Pinpoint the cell where the given text exists, returning its [x, y] midpoint coordinate. 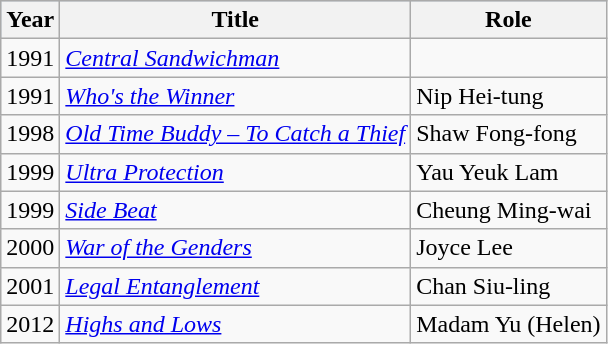
2000 [30, 248]
War of the Genders [236, 248]
Chan Siu-ling [508, 286]
Central Sandwichman [236, 58]
Legal Entanglement [236, 286]
Old Time Buddy – To Catch a Thief [236, 134]
Shaw Fong-fong [508, 134]
Ultra Protection [236, 172]
Title [236, 20]
Side Beat [236, 210]
Role [508, 20]
2001 [30, 286]
2012 [30, 324]
Year [30, 20]
Cheung Ming-wai [508, 210]
Who's the Winner [236, 96]
Highs and Lows [236, 324]
Yau Yeuk Lam [508, 172]
Joyce Lee [508, 248]
1998 [30, 134]
Madam Yu (Helen) [508, 324]
Nip Hei-tung [508, 96]
